Search for the cell housing the specified text and yield its (X, Y) center coordinate. 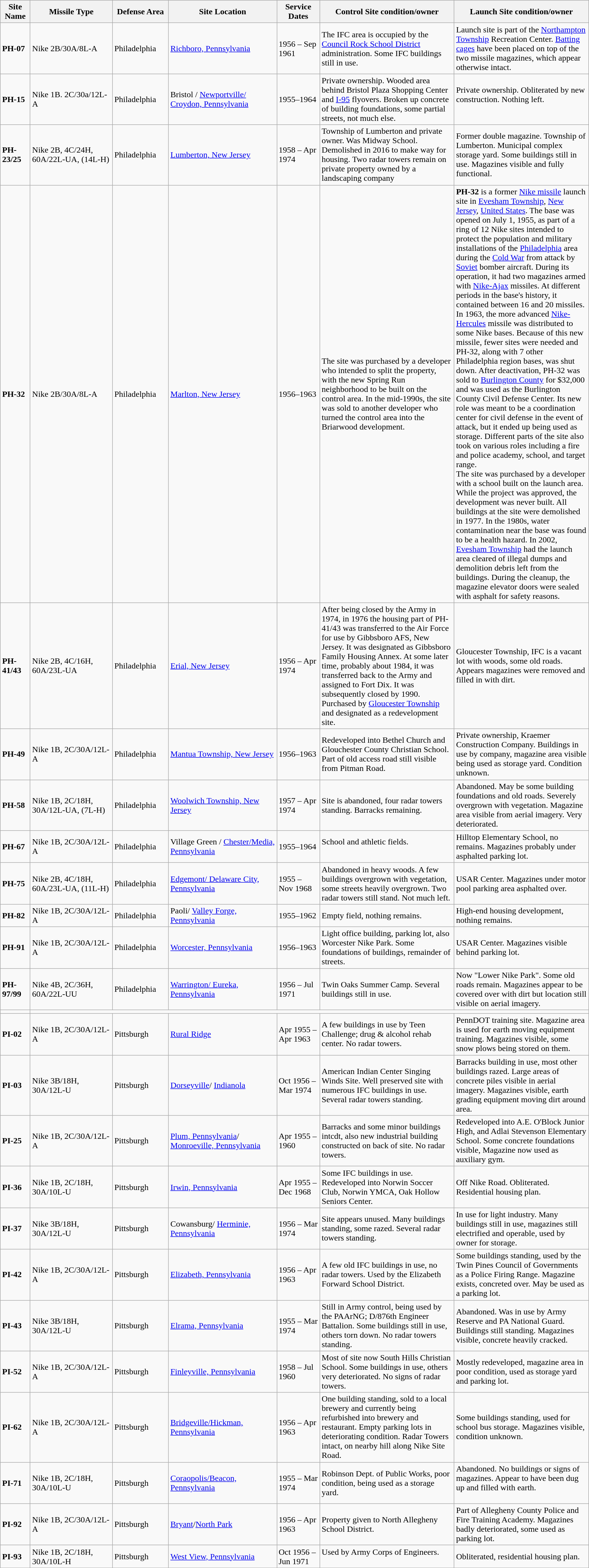
1956 – Mar 1974 (298, 1228)
Nike 2B, 4C/16H, 60A/23L-UA (71, 666)
Used by Army Corps of Engineers. (387, 1557)
PI-93 (15, 1557)
Hilltop Elementary School, no remains. Magazines probably under asphalted parking lot. (521, 847)
PH-15 (15, 99)
Plum, Pennsylvania/ Monroeville, Pennsylvania (223, 1141)
USAR Center. Magazines under motor pool parking area asphalted over. (521, 883)
Apr 1955 – Dec 1968 (298, 1187)
Nike 2B, 4C/18H, 60A/23L-UA, (11L-H) (71, 883)
1957 – Apr 1974 (298, 805)
Launch Site condition/owner (521, 12)
Nike 1B, 2C/18H, 30A/12L-UA, (7L-H) (71, 805)
High-end housing development, nothing remains. (521, 916)
Twin Oaks Summer Camp. Several buildings still in use. (387, 989)
Bridgeville/Hickman, Pennsylvania (223, 1427)
PH-58 (15, 805)
PI-43 (15, 1326)
PI-37 (15, 1228)
Warrington/ Eureka, Pennsylvania (223, 989)
Paoli/ Valley Forge, Pennsylvania (223, 916)
Most of site now South Hills Christian School. Some buildings in use, others very deteriorated. No signs of radar towers. (387, 1372)
PI-25 (15, 1141)
Empty field, nothing remains. (387, 916)
Bristol / Newportville/ Croydon, Pennsylvania (223, 99)
PI-92 (15, 1524)
Marlton, New Jersey (223, 394)
Edgemont/ Delaware City, Pennsylvania (223, 883)
Mostly redeveloped, magazine area in poor condition, used as storage yard and parking lot. (521, 1372)
PH-67 (15, 847)
Elizabeth, Pennsylvania (223, 1275)
Irwin, Pennsylvania (223, 1187)
PH-49 (15, 754)
USAR Center. Magazines visible behind parking lot. (521, 948)
Elrama, Pennsylvania (223, 1326)
PI-71 (15, 1483)
Apr 1955 – Apr 1963 (298, 1035)
Property given to North Allegheny School District. (387, 1524)
Coraopolis/Beacon, Pennsylvania (223, 1483)
Light office building, parking lot, also Worcester Nike Park. Some foundations of buildings, remainder of streets. (387, 948)
American Indian Center Singing Winds Site. Well preserved site with numerous IFC buildings in use. Several radar towers standing. (387, 1086)
PI-62 (15, 1427)
Nike 1B, 2C/18H, 30A/10L-H (71, 1557)
1958 – Apr 1974 (298, 155)
Barracks and some minor buildings intcdt, also new industrial building constructed on back of site. No radar towers. (387, 1141)
Site is abandoned, four radar towers standing. Barracks remaining. (387, 805)
1958 – Jul 1960 (298, 1372)
Gloucester Township, IFC is a vacant lot with woods, some old roads. Appears magazines were removed and filled in with dirt. (521, 666)
Nike 2B, 4C/24H, 60A/22L-UA, (14L-H) (71, 155)
Cowansburg/ Herminie, Pennsylvania (223, 1228)
A few buildings in use by Teen Challenge; drug & alcohol rehab center. No radar towers. (387, 1035)
Redeveloped into Bethel Church and Glouchester County Christian School. Part of old access road still visible from Pitman Road. (387, 754)
1956 – Jul 1971 (298, 989)
Nike 1B. 2C/30a/12L-A (71, 99)
1956 – Apr 1974 (298, 666)
PI-02 (15, 1035)
PH-97/99 (15, 989)
Oct 1956 – Jun 1971 (298, 1557)
Mantua Township, New Jersey (223, 754)
PI-42 (15, 1275)
Worcester, Pennsylvania (223, 948)
Still in Army control, being used by the PAArNG; D/876th Engineer Battalion. Some buildings still in use, others torn down. No radar towers standing. (387, 1326)
Village Green / Chester/Media, Pennsylvania (223, 847)
Off Nike Road. Obliterated. Residential housing plan. (521, 1187)
Missile Type (71, 12)
1956 – Sep 1961 (298, 48)
Part of Allegheny County Police and Fire Training Academy. Magazines badly deteriorated, some used as parking lot. (521, 1524)
The IFC area is occupied by the Council Rock School District administration. Some IFC buildings still in use. (387, 48)
PI-03 (15, 1086)
In use for light industry. Many buildings still in use, magazines still electrified and operable, used by owner for storage. (521, 1228)
PH-23/25 (15, 155)
PI-52 (15, 1372)
Robinson Dept. of Public Works, poor condition, being used as a storage yard. (387, 1483)
Oct 1956 – Mar 1974 (298, 1086)
PI-36 (15, 1187)
1955–1962 (298, 916)
Former double magazine. Township of Lumberton. Municipal complex storage yard. Some buildings still in use. Magazines visible and fully functional. (521, 155)
Bryant/North Park (223, 1524)
School and athletic fields. (387, 847)
West View, Pennsylvania (223, 1557)
1955 – Nov 1968 (298, 883)
Dorseyville/ Indianola (223, 1086)
Control Site condition/owner (387, 12)
Site Name (15, 12)
Abandoned. Was in use by Army Reserve and PA National Guard. Buildings still standing. Magazines visible, concrete heavily cracked. (521, 1326)
Now "Lower Nike Park". Some old roads remain. Magazines appear to be covered over with dirt but location still visible on aerial imagery. (521, 989)
PH-41/43 (15, 666)
Obliterated, residential housing plan. (521, 1557)
Apr 1955 – 1960 (298, 1141)
Lumberton, New Jersey (223, 155)
PH-82 (15, 916)
Nike 4B, 2C/36H, 60A/22L-UU (71, 989)
Abandoned in heavy woods. A few buildings overgrown with vegetation, some streets heavily overgrown. Two radar towers still stand. Not much left. (387, 883)
PH-07 (15, 48)
Site Location (223, 12)
Erial, New Jersey (223, 666)
Private ownership. Obliterated by new construction. Nothing left. (521, 99)
Rural Ridge (223, 1035)
Abandoned. No buildings or signs of magazines. Appear to have been dug up and filled with earth. (521, 1483)
Defense Area (141, 12)
Private ownership, Kraemer Construction Company. Buildings in use by company, magazine area visible being used as storage yard. Condition unknown. (521, 754)
PennDOT training site. Magazine area is used for earth moving equipment training. Magazines visible, some snow plows being stored on them. (521, 1035)
Some buildings standing, used for school bus storage. Magazines visible, condition unknown. (521, 1427)
PH-75 (15, 883)
PH-91 (15, 948)
Service Dates (298, 12)
Finleyville, Pennsylvania (223, 1372)
Site appears unused. Many buildings standing, some razed. Several radar towers standing. (387, 1228)
Some IFC buildings in use. Redeveloped into Norwin Soccer Club, Norwin YMCA, Oak Hollow Seniors Center. (387, 1187)
PH-32 (15, 394)
Woolwich Township, New Jersey (223, 805)
Richboro, Pennsylvania (223, 48)
A few old IFC buildings in use, no radar towers. Used by the Elizabeth Forward School District. (387, 1275)
